Provide the [X, Y] coordinate of the cell's center where the given text is located.  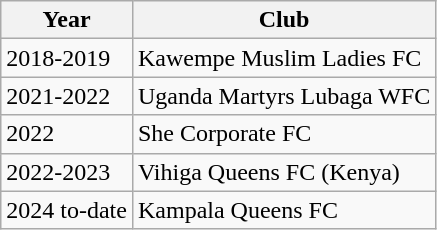
Vihiga Queens FC (Kenya) [284, 172]
She Corporate FC [284, 134]
Kampala Queens FC [284, 210]
Uganda Martyrs Lubaga WFC [284, 96]
2022 [67, 134]
2021-2022 [67, 96]
2018-2019 [67, 58]
2022-2023 [67, 172]
Year [67, 20]
2024 to-date [67, 210]
Kawempe Muslim Ladies FC [284, 58]
Club [284, 20]
